Scan for the cell matching the given text and deliver its (X, Y) coordinate at center. 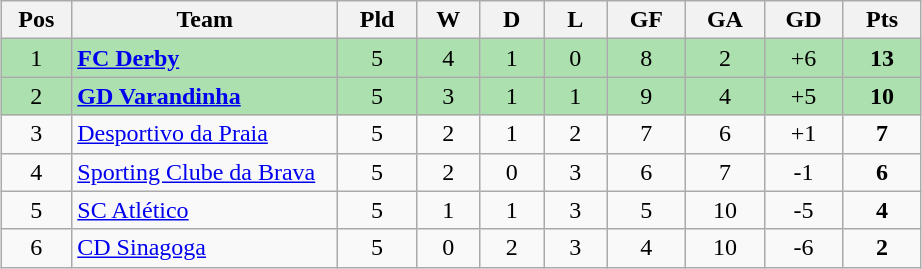
-1 (804, 172)
Pos (36, 20)
+5 (804, 96)
+6 (804, 58)
SC Atlético (205, 210)
Team (205, 20)
FC Derby (205, 58)
W (448, 20)
8 (646, 58)
-5 (804, 210)
GD (804, 20)
Sporting Clube da Brava (205, 172)
9 (646, 96)
Pts (882, 20)
GD Varandinha (205, 96)
CD Sinagoga (205, 248)
13 (882, 58)
+1 (804, 134)
-6 (804, 248)
D (512, 20)
GF (646, 20)
L (576, 20)
Desportivo da Praia (205, 134)
GA (726, 20)
Pld (378, 20)
